For the text-containing cell, return its midpoint in (x, y) coordinate format. 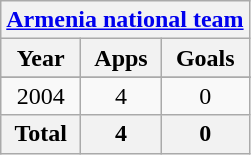
2004 (41, 96)
Armenia national team (125, 20)
Year (41, 58)
Goals (205, 58)
Total (41, 134)
Apps (122, 58)
